Determine the [X, Y] coordinate at the center of the cell enclosing the given text.  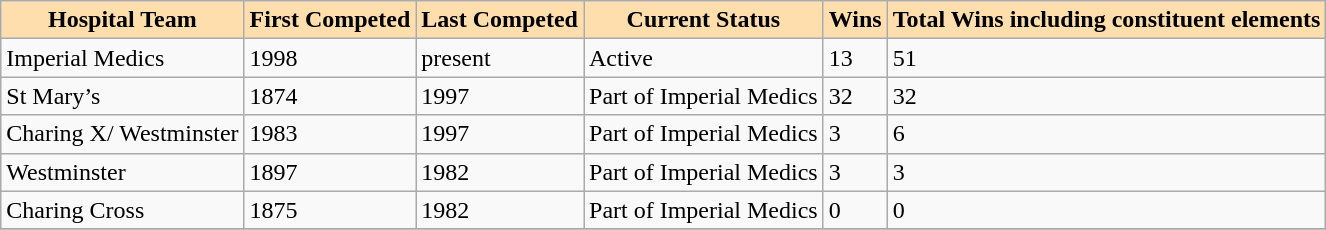
Current Status [704, 20]
13 [855, 58]
6 [1106, 134]
Last Competed [500, 20]
Total Wins including constituent elements [1106, 20]
1875 [330, 210]
present [500, 58]
1998 [330, 58]
Active [704, 58]
Imperial Medics [122, 58]
Charing Cross [122, 210]
Hospital Team [122, 20]
St Mary’s [122, 96]
1874 [330, 96]
Charing X/ Westminster [122, 134]
1983 [330, 134]
Westminster [122, 172]
1897 [330, 172]
51 [1106, 58]
Wins [855, 20]
First Competed [330, 20]
